Pinpoint the cell where the given text exists, returning its (x, y) midpoint coordinate. 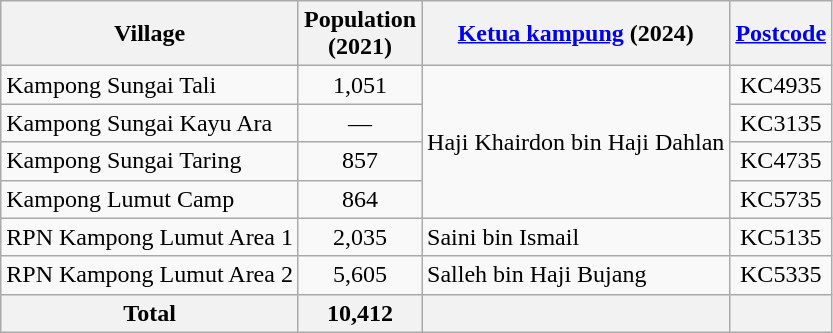
KC5735 (781, 199)
KC3135 (781, 123)
857 (360, 161)
10,412 (360, 313)
Kampong Sungai Tali (150, 85)
KC5335 (781, 275)
Kampong Lumut Camp (150, 199)
5,605 (360, 275)
Village (150, 34)
Postcode (781, 34)
Ketua kampung (2024) (576, 34)
Haji Khairdon bin Haji Dahlan (576, 142)
Salleh bin Haji Bujang (576, 275)
RPN Kampong Lumut Area 2 (150, 275)
KC4935 (781, 85)
Kampong Sungai Taring (150, 161)
Kampong Sungai Kayu Ara (150, 123)
— (360, 123)
1,051 (360, 85)
Total (150, 313)
KC5135 (781, 237)
KC4735 (781, 161)
Saini bin Ismail (576, 237)
864 (360, 199)
2,035 (360, 237)
RPN Kampong Lumut Area 1 (150, 237)
Population(2021) (360, 34)
